Scan for the cell matching the given text and deliver its (x, y) coordinate at center. 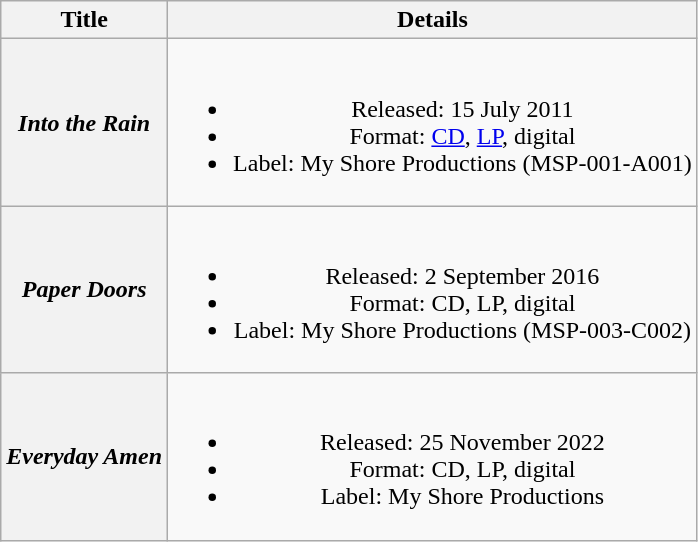
Released: 25 November 2022Format: CD, LP, digitalLabel: My Shore Productions (433, 456)
Released: 2 September 2016Format: CD, LP, digitalLabel: My Shore Productions (MSP-003-C002) (433, 290)
Released: 15 July 2011Format: CD, LP, digitalLabel: My Shore Productions (MSP-001-A001) (433, 122)
Details (433, 20)
Into the Rain (84, 122)
Paper Doors (84, 290)
Everyday Amen (84, 456)
Title (84, 20)
